For the text-containing cell, return its midpoint in [X, Y] coordinate format. 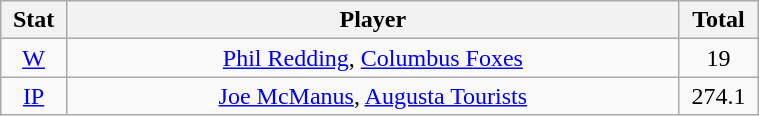
Player [372, 20]
Total [718, 20]
IP [34, 96]
W [34, 58]
19 [718, 58]
Joe McManus, Augusta Tourists [372, 96]
Phil Redding, Columbus Foxes [372, 58]
274.1 [718, 96]
Stat [34, 20]
